Search for the cell housing the specified text and yield its (X, Y) center coordinate. 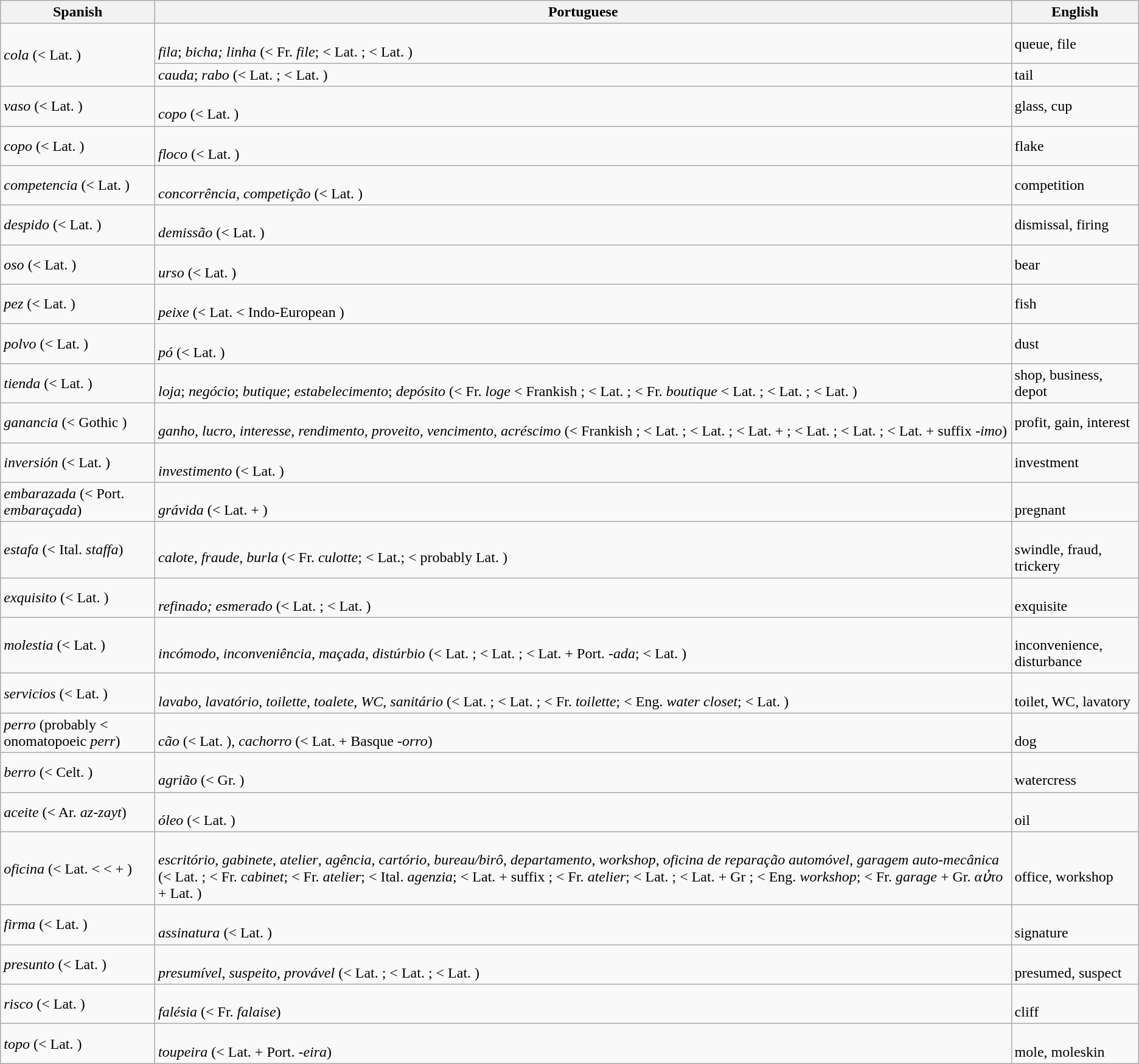
fila; bicha; linha (< Fr. file; < Lat. ; < Lat. ) (583, 44)
agrião (< Gr. ) (583, 773)
signature (1075, 925)
despido (< Lat. ) (78, 225)
polvo (< Lat. ) (78, 343)
perro (probably < onomatopoeic perr) (78, 732)
inversión (< Lat. ) (78, 462)
oil (1075, 812)
Portuguese (583, 12)
mole, moleskin (1075, 1044)
competencia (< Lat. ) (78, 185)
bear (1075, 264)
oso (< Lat. ) (78, 264)
risco (< Lat. ) (78, 1004)
toilet, WC, lavatory (1075, 694)
incómodo, inconveniência, maçada, distúrbio (< Lat. ; < Lat. ; < Lat. + Port. -ada; < Lat. ) (583, 645)
cola (< Lat. ) (78, 55)
exquisite (1075, 597)
English (1075, 12)
grávida (< Lat. + ) (583, 502)
pez (< Lat. ) (78, 304)
demissão (< Lat. ) (583, 225)
floco (< Lat. ) (583, 146)
dust (1075, 343)
investment (1075, 462)
inconvenience, disturbance (1075, 645)
investimento (< Lat. ) (583, 462)
cliff (1075, 1004)
óleo (< Lat. ) (583, 812)
servicios (< Lat. ) (78, 694)
berro (< Celt. ) (78, 773)
watercress (1075, 773)
ganancia (< Gothic ) (78, 422)
lavabo, lavatório, toilette, toalete, WC, sanitário (< Lat. ; < Lat. ; < Fr. toilette; < Eng. water closet; < Lat. ) (583, 694)
vaso (< Lat. ) (78, 106)
molestia (< Lat. ) (78, 645)
urso (< Lat. ) (583, 264)
tail (1075, 75)
dog (1075, 732)
concorrência, competição (< Lat. ) (583, 185)
pó (< Lat. ) (583, 343)
falésia (< Fr. falaise) (583, 1004)
cão (< Lat. ), cachorro (< Lat. + Basque -orro) (583, 732)
presumível, suspeito, provável (< Lat. ; < Lat. ; < Lat. ) (583, 965)
office, workshop (1075, 869)
firma (< Lat. ) (78, 925)
refinado; esmerado (< Lat. ; < Lat. ) (583, 597)
exquisito (< Lat. ) (78, 597)
shop, business, depot (1075, 383)
peixe (< Lat. < Indo-European ) (583, 304)
embarazada (< Port. embaraçada) (78, 502)
topo (< Lat. ) (78, 1044)
Spanish (78, 12)
cauda; rabo (< Lat. ; < Lat. ) (583, 75)
tienda (< Lat. ) (78, 383)
presunto (< Lat. ) (78, 965)
flake (1075, 146)
swindle, fraud, trickery (1075, 550)
queue, file (1075, 44)
estafa (< Ital. staffa) (78, 550)
profit, gain, interest (1075, 422)
fish (1075, 304)
dismissal, firing (1075, 225)
oficina (< Lat. < < + ) (78, 869)
aceite (< Ar. az-zayt) (78, 812)
toupeira (< Lat. + Port. -eira) (583, 1044)
competition (1075, 185)
loja; negócio; butique; estabelecimento; depósito (< Fr. loge < Frankish ; < Lat. ; < Fr. boutique < Lat. ; < Lat. ; < Lat. ) (583, 383)
glass, cup (1075, 106)
pregnant (1075, 502)
calote, fraude, burla (< Fr. culotte; < Lat.; < probably Lat. ) (583, 550)
presumed, suspect (1075, 965)
assinatura (< Lat. ) (583, 925)
